Find where the given text appears and provide that cell's center as [x, y] coordinate. 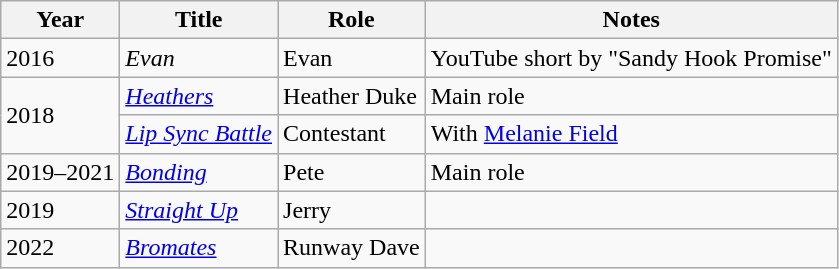
2019 [60, 210]
Straight Up [199, 210]
Role [352, 20]
Heathers [199, 96]
Lip Sync Battle [199, 134]
Runway Dave [352, 248]
YouTube short by "Sandy Hook Promise" [631, 58]
Bromates [199, 248]
Year [60, 20]
Title [199, 20]
Bonding [199, 172]
Pete [352, 172]
Jerry [352, 210]
Heather Duke [352, 96]
2018 [60, 115]
2019–2021 [60, 172]
With Melanie Field [631, 134]
2016 [60, 58]
2022 [60, 248]
Contestant [352, 134]
Notes [631, 20]
